Pinpoint the cell where the given text exists, returning its (X, Y) midpoint coordinate. 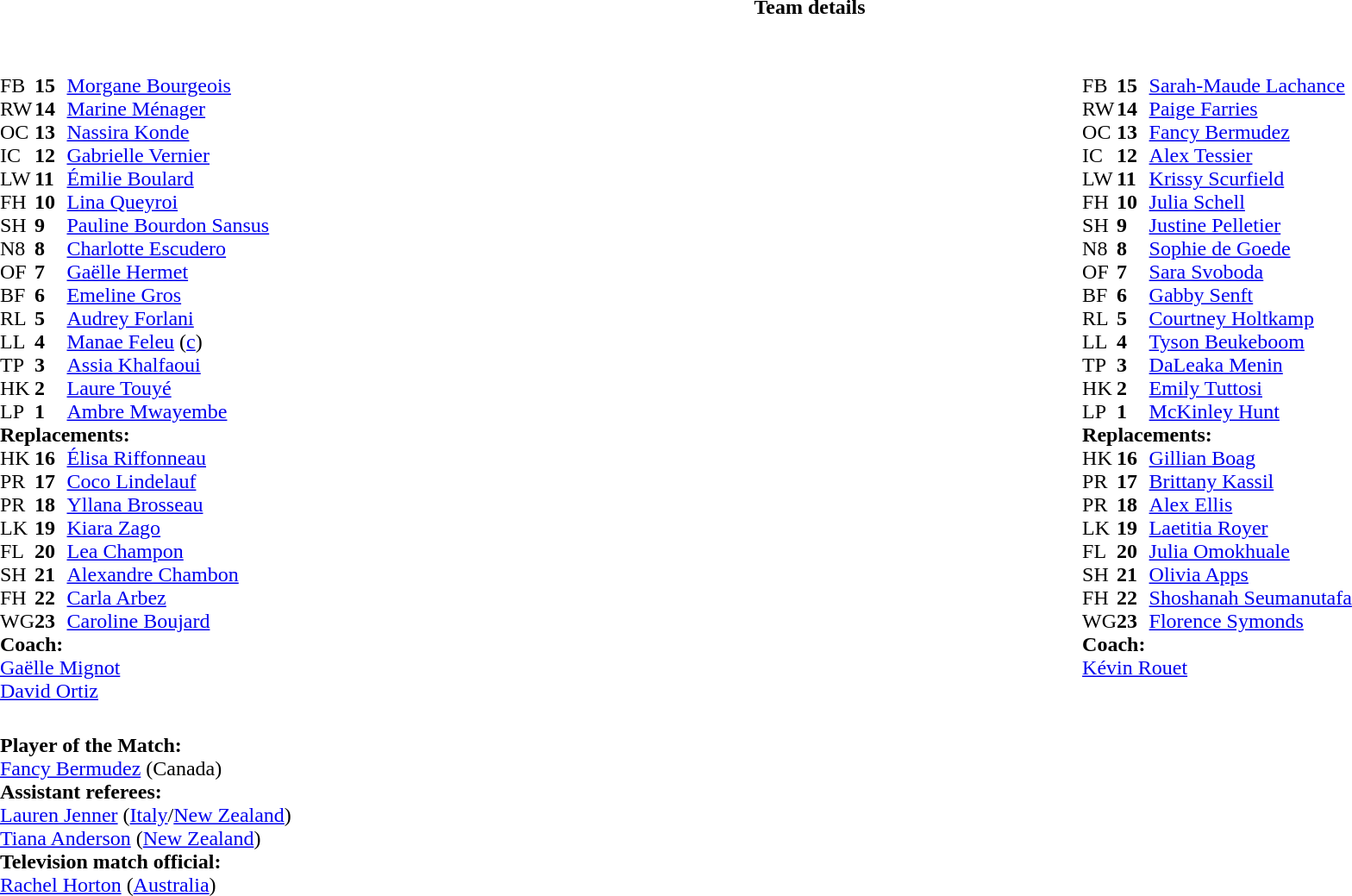
Gabrielle Vernier (167, 155)
Lea Champon (167, 552)
Shoshanah Seumanutafa (1250, 598)
Tyson Beukeboom (1250, 341)
Courtney Holtkamp (1250, 319)
Brittany Kassil (1250, 481)
Olivia Apps (1250, 574)
Krissy Scurfield (1250, 179)
Gaëlle Mignot David Ortiz (135, 680)
Manae Feleu (c) (167, 341)
Alex Ellis (1250, 505)
Julia Omokhuale (1250, 552)
Pauline Bourdon Sansus (167, 226)
Fancy Bermudez (1250, 133)
Carla Arbez (167, 598)
Sara Svoboda (1250, 273)
Coco Lindelauf (167, 481)
Emeline Gros (167, 295)
Kévin Rouet (1217, 667)
Lina Queyroi (167, 202)
Audrey Forlani (167, 319)
Julia Schell (1250, 202)
Morgane Bourgeois (167, 86)
McKinley Hunt (1250, 412)
Paige Farries (1250, 109)
Yllana Brosseau (167, 505)
Emily Tuttosi (1250, 388)
Assia Khalfaoui (167, 366)
Gaëlle Hermet (167, 273)
Marine Ménager (167, 109)
Laetitia Royer (1250, 528)
Gabby Senft (1250, 295)
Alex Tessier (1250, 155)
Florence Symonds (1250, 621)
Laure Touyé (167, 388)
Élisa Riffonneau (167, 459)
Kiara Zago (167, 528)
Gillian Boag (1250, 459)
DaLeaka Menin (1250, 366)
Alexandre Chambon (167, 574)
Justine Pelletier (1250, 226)
Caroline Boujard (167, 621)
Ambre Mwayembe (167, 412)
Sarah-Maude Lachance (1250, 86)
Émilie Boulard (167, 179)
Charlotte Escudero (167, 248)
Sophie de Goede (1250, 248)
Nassira Konde (167, 133)
